Return [X, Y] of the center of cell containing provided text 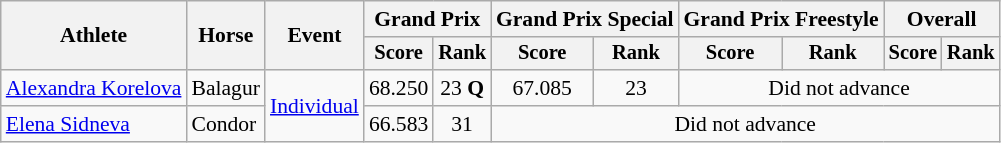
Overall [942, 19]
67.085 [542, 88]
Event [314, 36]
Horse [225, 36]
Athlete [94, 36]
Elena Sidneva [94, 124]
Grand Prix Special [585, 19]
Grand Prix [428, 19]
Balagur [225, 88]
31 [462, 124]
68.250 [398, 88]
23 Q [462, 88]
Grand Prix Freestyle [782, 19]
Condor [225, 124]
23 [636, 88]
Alexandra Korelova [94, 88]
Individual [314, 106]
66.583 [398, 124]
